Return [x, y] of the center of cell containing provided text 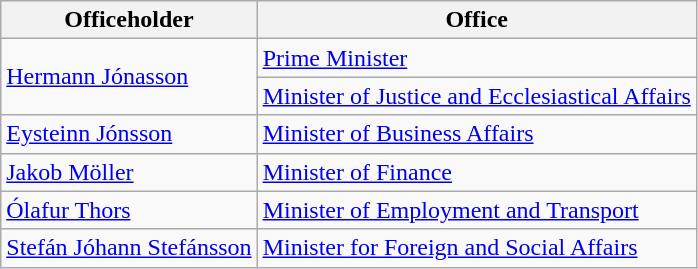
Minister of Business Affairs [476, 134]
Ólafur Thors [129, 210]
Office [476, 20]
Stefán Jóhann Stefánsson [129, 248]
Jakob Möller [129, 172]
Officeholder [129, 20]
Minister of Finance [476, 172]
Minister of Justice and Ecclesiastical Affairs [476, 96]
Prime Minister [476, 58]
Eysteinn Jónsson [129, 134]
Minister of Employment and Transport [476, 210]
Minister for Foreign and Social Affairs [476, 248]
Hermann Jónasson [129, 77]
